For the text-containing cell, return its midpoint in [X, Y] coordinate format. 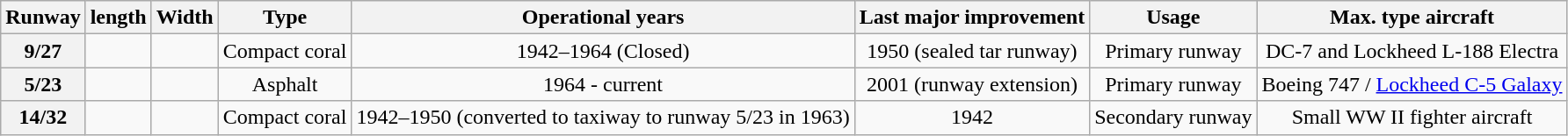
Last major improvement [972, 18]
5/23 [43, 84]
Type [285, 18]
14/32 [43, 118]
9/27 [43, 51]
Operational years [603, 18]
2001 (runway extension) [972, 84]
Secondary runway [1173, 118]
Small WW II fighter aircraft [1412, 118]
1964 - current [603, 84]
Width [185, 18]
Runway [43, 18]
Boeing 747 / Lockheed C-5 Galaxy [1412, 84]
Max. type aircraft [1412, 18]
1942 [972, 118]
1942–1964 (Closed) [603, 51]
1942–1950 (converted to taxiway to runway 5/23 in 1963) [603, 118]
length [118, 18]
DC-7 and Lockheed L-188 Electra [1412, 51]
1950 (sealed tar runway) [972, 51]
Asphalt [285, 84]
Usage [1173, 18]
